Return [x, y] of the center of cell containing provided text 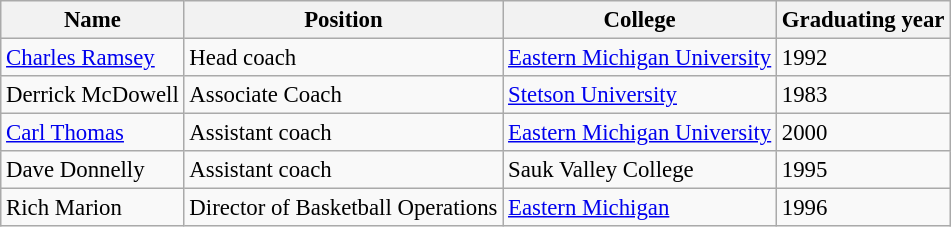
Graduating year [864, 20]
2000 [864, 133]
Stetson University [640, 95]
Derrick McDowell [92, 95]
College [640, 20]
Name [92, 20]
Rich Marion [92, 208]
Director of Basketball Operations [344, 208]
Carl Thomas [92, 133]
Position [344, 20]
Head coach [344, 58]
1996 [864, 208]
Dave Donnelly [92, 170]
1992 [864, 58]
Sauk Valley College [640, 170]
Eastern Michigan [640, 208]
Charles Ramsey [92, 58]
Associate Coach [344, 95]
1995 [864, 170]
1983 [864, 95]
